Pinpoint the cell where the given text exists, returning its [x, y] midpoint coordinate. 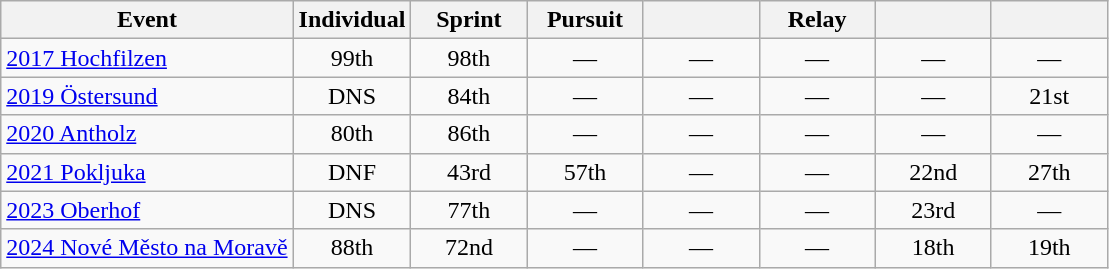
22nd [933, 172]
99th [352, 58]
23rd [933, 210]
2024 Nové Město na Moravě [147, 248]
Pursuit [585, 20]
2019 Östersund [147, 96]
43rd [469, 172]
2021 Pokljuka [147, 172]
Individual [352, 20]
Relay [817, 20]
Event [147, 20]
Sprint [469, 20]
2017 Hochfilzen [147, 58]
21st [1049, 96]
72nd [469, 248]
27th [1049, 172]
77th [469, 210]
98th [469, 58]
18th [933, 248]
57th [585, 172]
DNF [352, 172]
88th [352, 248]
19th [1049, 248]
86th [469, 134]
2020 Antholz [147, 134]
2023 Oberhof [147, 210]
80th [352, 134]
84th [469, 96]
